Identify which cell holds the provided text, then report its [X, Y] central coordinate. 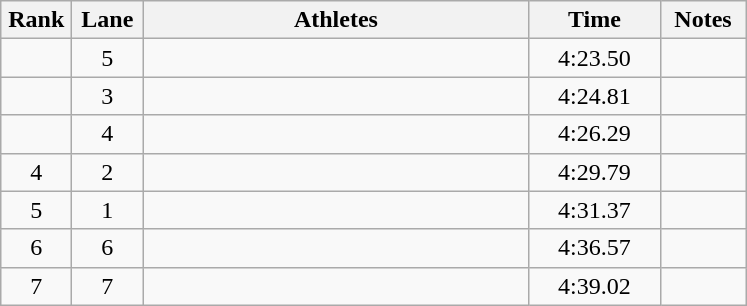
3 [108, 96]
4:26.29 [594, 134]
Time [594, 20]
4:36.57 [594, 248]
4:31.37 [594, 210]
Rank [36, 20]
Athletes [336, 20]
2 [108, 172]
4:24.81 [594, 96]
4:29.79 [594, 172]
4:39.02 [594, 286]
4:23.50 [594, 58]
1 [108, 210]
Notes [703, 20]
Lane [108, 20]
